Return the [X, Y] coordinate for the center point of the cell that contains the specified text.  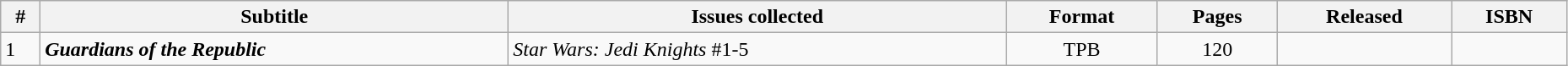
120 [1217, 49]
Subtitle [275, 17]
Guardians of the Republic [275, 49]
# [20, 17]
1 [20, 49]
Format [1082, 17]
Released [1365, 17]
ISBN [1509, 17]
TPB [1082, 49]
Star Wars: Jedi Knights #1-5 [757, 49]
Pages [1217, 17]
Issues collected [757, 17]
